Detect which cell encompasses the target text, then output its [x, y] center coordinate. 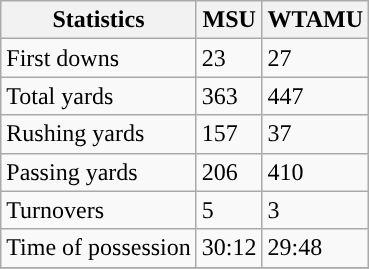
206 [229, 172]
363 [229, 96]
Total yards [99, 96]
410 [316, 172]
29:48 [316, 248]
Turnovers [99, 210]
Rushing yards [99, 134]
23 [229, 58]
Passing yards [99, 172]
Time of possession [99, 248]
5 [229, 210]
30:12 [229, 248]
37 [316, 134]
WTAMU [316, 20]
157 [229, 134]
27 [316, 58]
447 [316, 96]
3 [316, 210]
Statistics [99, 20]
First downs [99, 58]
MSU [229, 20]
